Pinpoint the cell where the given text exists, returning its [x, y] midpoint coordinate. 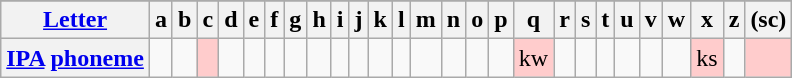
l [402, 20]
c [208, 20]
i [340, 20]
kw [533, 58]
o [478, 20]
r [565, 20]
Letter [76, 20]
e [254, 20]
f [274, 20]
IPA phoneme [76, 58]
u [627, 20]
v [650, 20]
z [734, 20]
ks [707, 58]
p [501, 20]
s [585, 20]
q [533, 20]
w [676, 20]
k [380, 20]
t [606, 20]
m [426, 20]
a [160, 20]
h [319, 20]
j [358, 20]
x [707, 20]
d [231, 20]
(sc) [768, 20]
g [296, 20]
n [453, 20]
b [184, 20]
